Find where the given text appears and provide that cell's center as (x, y) coordinate. 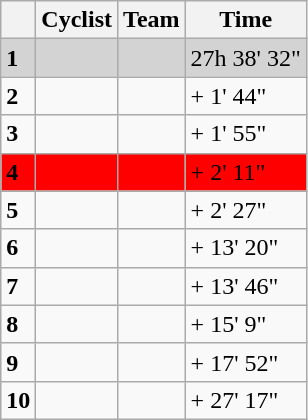
+ 1' 55" (246, 134)
10 (18, 400)
6 (18, 248)
3 (18, 134)
9 (18, 362)
+ 15' 9" (246, 324)
5 (18, 210)
8 (18, 324)
+ 1' 44" (246, 96)
+ 2' 27" (246, 210)
27h 38' 32" (246, 58)
2 (18, 96)
7 (18, 286)
1 (18, 58)
+ 27' 17" (246, 400)
4 (18, 172)
+ 13' 20" (246, 248)
Time (246, 20)
+ 17' 52" (246, 362)
+ 2' 11" (246, 172)
Cyclist (77, 20)
+ 13' 46" (246, 286)
Team (152, 20)
